Find where the given text appears and provide that cell's center as (X, Y) coordinate. 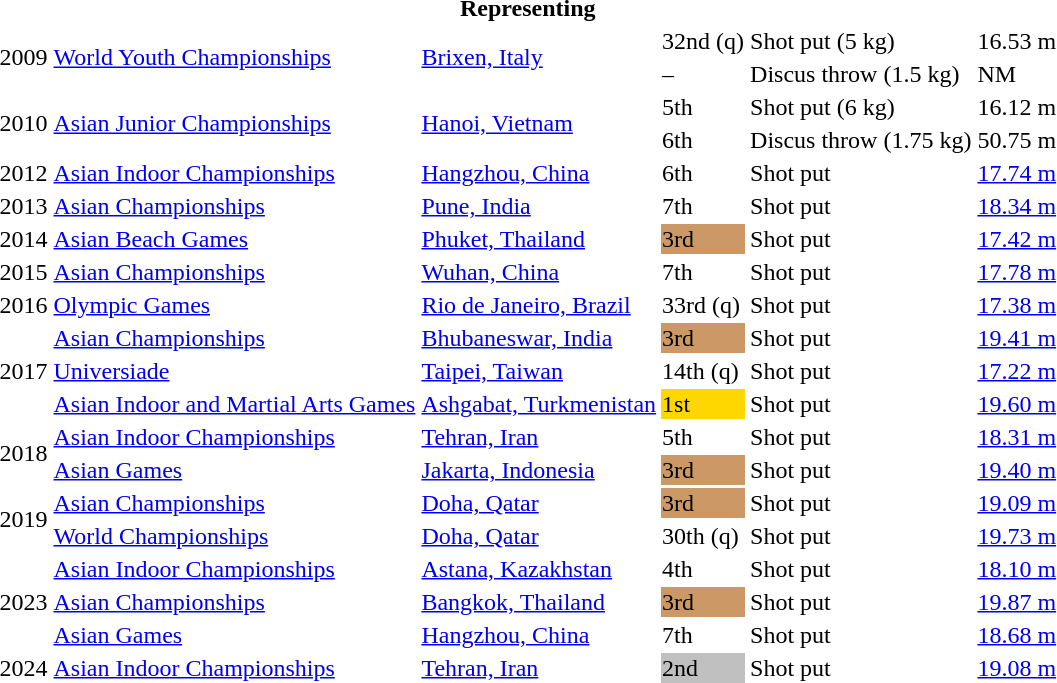
Brixen, Italy (539, 58)
Asian Beach Games (234, 239)
30th (q) (704, 536)
Olympic Games (234, 305)
Rio de Janeiro, Brazil (539, 305)
Discus throw (1.5 kg) (861, 74)
Shot put (6 kg) (861, 107)
World Youth Championships (234, 58)
Discus throw (1.75 kg) (861, 140)
1st (704, 404)
2nd (704, 668)
32nd (q) (704, 41)
Hanoi, Vietnam (539, 124)
Ashgabat, Turkmenistan (539, 404)
Bangkok, Thailand (539, 602)
Universiade (234, 371)
Jakarta, Indonesia (539, 470)
Pune, India (539, 206)
Phuket, Thailand (539, 239)
Asian Indoor and Martial Arts Games (234, 404)
14th (q) (704, 371)
World Championships (234, 536)
Bhubaneswar, India (539, 338)
33rd (q) (704, 305)
4th (704, 569)
Wuhan, China (539, 272)
Shot put (5 kg) (861, 41)
Astana, Kazakhstan (539, 569)
– (704, 74)
Asian Junior Championships (234, 124)
Taipei, Taiwan (539, 371)
